Provide the [X, Y] coordinate of the cell's center where the given text is located.  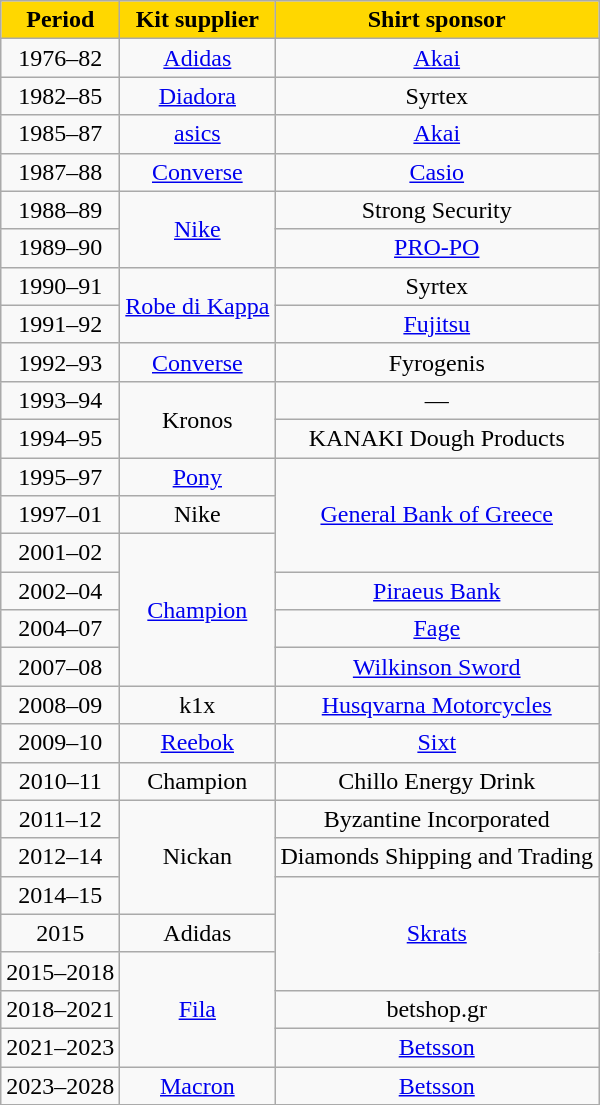
2011–12 [60, 819]
Kronos [198, 419]
Fila [198, 1009]
Shirt sponsor [437, 20]
Reebok [198, 743]
General Bank of Greece [437, 515]
Strong Security [437, 210]
Sixt [437, 743]
Nickan [198, 857]
2014–15 [60, 895]
2012–14 [60, 857]
2018–2021 [60, 1009]
Husqvarna Motorcycles [437, 705]
k1x [198, 705]
Wilkinson Sword [437, 667]
2023–2028 [60, 1085]
asics [198, 134]
2007–08 [60, 667]
1993–94 [60, 400]
1985–87 [60, 134]
Diadora [198, 96]
2009–10 [60, 743]
Skrats [437, 933]
1997–01 [60, 515]
1995–97 [60, 477]
1989–90 [60, 248]
PRO-PO [437, 248]
Kit supplier [198, 20]
2021–2023 [60, 1047]
1990–91 [60, 286]
Casio [437, 172]
2015–2018 [60, 971]
KANAKI Dough Products [437, 438]
Pony [198, 477]
Piraeus Bank [437, 591]
betshop.gr [437, 1009]
1991–92 [60, 324]
1987–88 [60, 172]
Fage [437, 629]
1988–89 [60, 210]
Chillo Energy Drink [437, 781]
2008–09 [60, 705]
1982–85 [60, 96]
Robe di Kappa [198, 305]
2010–11 [60, 781]
Diamonds Shipping and Trading [437, 857]
Macron [198, 1085]
Byzantine Incorporated [437, 819]
2004–07 [60, 629]
— [437, 400]
1992–93 [60, 362]
Period [60, 20]
2015 [60, 933]
1994–95 [60, 438]
1976–82 [60, 58]
2002–04 [60, 591]
Fyrogenis [437, 362]
2001–02 [60, 553]
Fujitsu [437, 324]
